Detect which cell encompasses the target text, then output its (x, y) center coordinate. 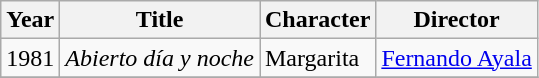
Title (160, 20)
Margarita (318, 58)
Year (30, 20)
Character (318, 20)
1981 (30, 58)
Fernando Ayala (456, 58)
Abierto día y noche (160, 58)
Director (456, 20)
